Extract the [x, y] coordinate from the center of the cell holding the provided text.  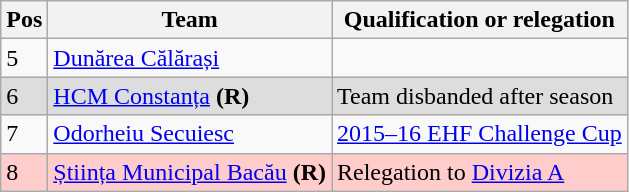
Team disbanded after season [480, 96]
Pos [24, 20]
Dunărea Călărași [190, 58]
HCM Constanța (R) [190, 96]
Știința Municipal Bacău (R) [190, 172]
7 [24, 134]
2015–16 EHF Challenge Cup [480, 134]
Qualification or relegation [480, 20]
Odorheiu Secuiesc [190, 134]
8 [24, 172]
5 [24, 58]
Team [190, 20]
Relegation to Divizia A [480, 172]
6 [24, 96]
